Extract the (X, Y) coordinate from the center of the cell holding the provided text.  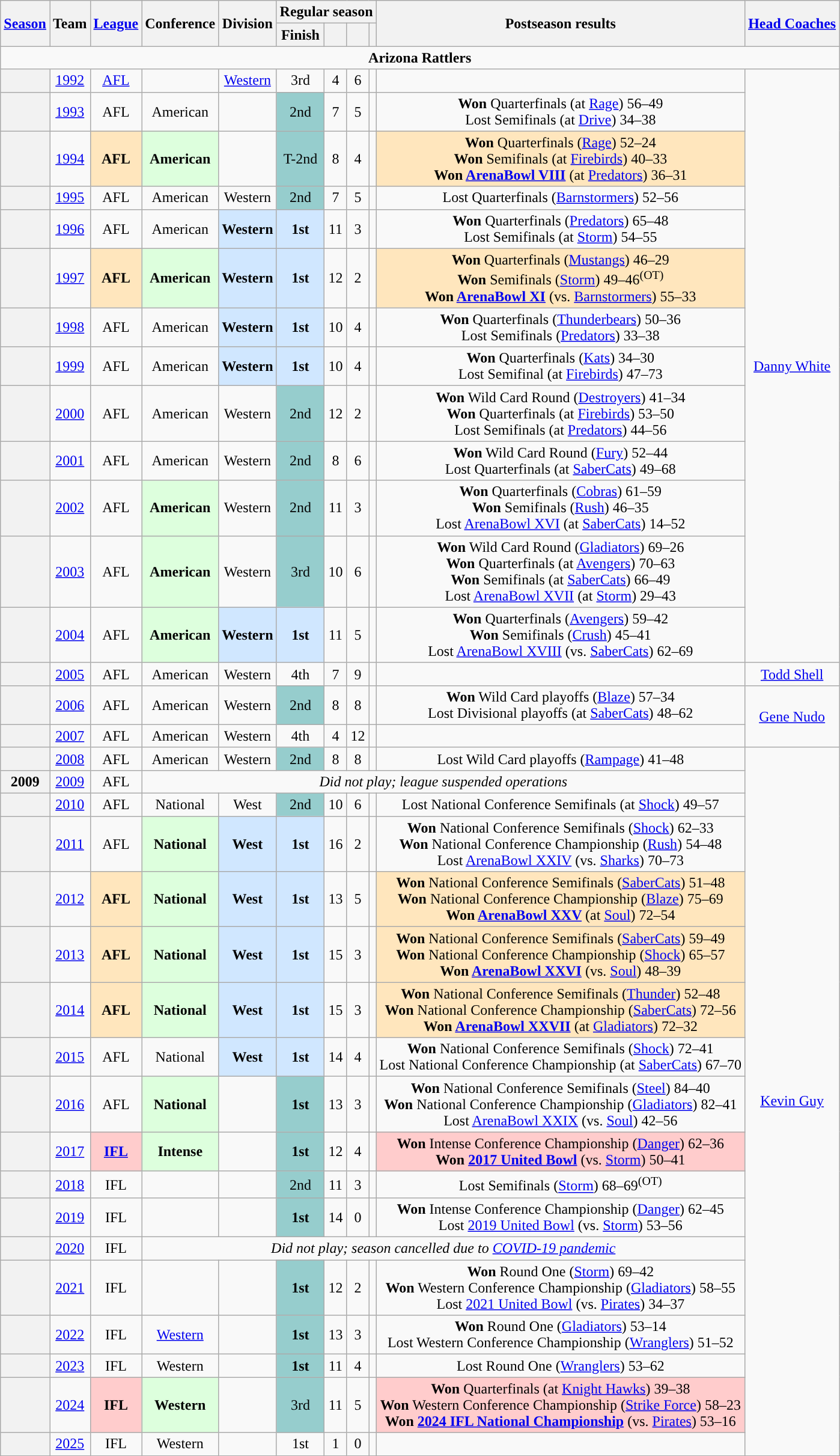
Postseason results (561, 23)
2018 (70, 1184)
Won Wild Card Round (Fury) 52–44 Lost Quarterfinals (at SaberCats) 49–68 (561, 460)
Finish (300, 35)
Won Wild Card Round (Destroyers) 41–34 Won Quarterfinals (at Firebirds) 53–50 Lost Semifinals (at Predators) 44–56 (561, 414)
1998 (70, 327)
Won Quarterfinals (Predators) 65–48 Lost Semifinals (at Storm) 54–55 (561, 228)
2019 (70, 1218)
Won Quarterfinals (at Rage) 56–49Lost Semifinals (at Drive) 34–38 (561, 112)
Won Quarterfinals (Cobras) 61–59 Won Semifinals (Rush) 46–35 Lost ArenaBowl XVI (at SaberCats) 14–52 (561, 508)
Gene Nudo (792, 717)
2004 (70, 635)
Lost Quarterfinals (Barnstormers) 52–56 (561, 198)
Team (70, 23)
2003 (70, 571)
Won National Conference Semifinals (Shock) 62–33 Won National Conference Championship (Rush) 54–48 Lost ArenaBowl XXIV (vs. Sharks) 70–73 (561, 844)
Won Intense Conference Championship (Danger) 62–45Lost 2019 United Bowl (vs. Storm) 53–56 (561, 1218)
1992 (70, 81)
9 (358, 674)
1 (335, 1444)
Lost National Conference Semifinals (at Shock) 49–57 (561, 805)
Won Intense Conference Championship (Danger) 62–36Won 2017 United Bowl (vs. Storm) 50–41 (561, 1152)
Intense (180, 1152)
Won Round One (Storm) 69–42Won Western Conference Championship (Gladiators) 58–55Lost 2021 United Bowl (vs. Pirates) 34–37 (561, 1288)
2007 (70, 736)
Lost Semifinals (Storm) 68–69(OT) (561, 1184)
2021 (70, 1288)
Won National Conference Semifinals (Shock) 72–41Lost National Conference Championship (at SaberCats) 67–70 (561, 1057)
T-2nd (300, 159)
2011 (70, 844)
Won Quarterfinals (Avengers) 59–42 Won Semifinals (Crush) 45–41 Lost ArenaBowl XVIII (vs. SaberCats) 62–69 (561, 635)
Regular season (326, 12)
Kevin Guy (792, 1101)
1999 (70, 367)
Season (25, 23)
1994 (70, 159)
2023 (70, 1366)
Won National Conference Semifinals (Thunder) 52–48 Won National Conference Championship (SaberCats) 72–56 Won ArenaBowl XXVII (at Gladiators) 72–32 (561, 1010)
2022 (70, 1335)
Division (248, 23)
2016 (70, 1104)
1997 (70, 278)
2024 (70, 1405)
Won Quarterfinals (Kats) 34–30 Lost Semifinal (at Firebirds) 47–73 (561, 367)
Won Wild Card Round (Gladiators) 69–26 Won Quarterfinals (at Avengers) 70–63 Won Semifinals (at SaberCats) 66–49 Lost ArenaBowl XVII (at Storm) 29–43 (561, 571)
2020 (70, 1249)
2025 (70, 1444)
2008 (70, 759)
Lost Wild Card playoffs (Rampage) 41–48 (561, 759)
1995 (70, 198)
2001 (70, 460)
Won Quarterfinals (Mustangs) 46–29 Won Semifinals (Storm) 49–46(OT) Won ArenaBowl XI (vs. Barnstormers) 55–33 (561, 278)
2000 (70, 414)
Won National Conference Semifinals (SaberCats) 51–48 Won National Conference Championship (Blaze) 75–69 Won ArenaBowl XXV (at Soul) 72–54 (561, 899)
Won Quarterfinals (Thunderbears) 50–36 Lost Semifinals (Predators) 33–38 (561, 327)
2017 (70, 1152)
Won Round One (Gladiators) 53–14Lost Western Conference Championship (Wranglers) 51–52 (561, 1335)
Head Coaches (792, 23)
Won National Conference Semifinals (Steel) 84–40Won National Conference Championship (Gladiators) 82–41Lost ArenaBowl XXIX (vs. Soul) 42–56 (561, 1104)
2012 (70, 899)
Todd Shell (792, 674)
Danny White (792, 366)
2013 (70, 955)
2010 (70, 805)
16 (335, 844)
Did not play; league suspended operations (443, 782)
Won Quarterfinals (Rage) 52–24Won Semifinals (at Firebirds) 40–33Won ArenaBowl VIII (at Predators) 36–31 (561, 159)
League (116, 23)
1996 (70, 228)
2014 (70, 1010)
Arizona Rattlers (420, 58)
Won National Conference Semifinals (SaberCats) 59–49 Won National Conference Championship (Shock) 65–57 Won ArenaBowl XXVI (vs. Soul) 48–39 (561, 955)
1993 (70, 112)
Conference (180, 23)
2005 (70, 674)
2015 (70, 1057)
Lost Round One (Wranglers) 53–62 (561, 1366)
Won Wild Card playoffs (Blaze) 57–34 Lost Divisional playoffs (at SaberCats) 48–62 (561, 705)
Did not play; season cancelled due to COVID-19 pandemic (443, 1249)
2002 (70, 508)
2006 (70, 705)
